Provide the (X, Y) coordinate of the cell's center where the given text is located.  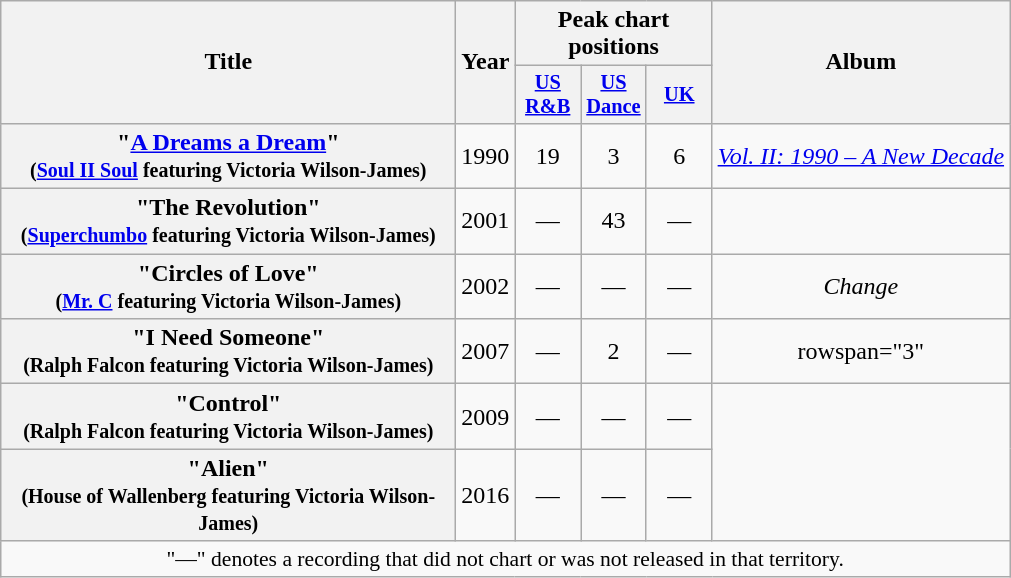
"Control"(Ralph Falcon featuring Victoria Wilson-James) (228, 416)
"The Revolution"(Superchumbo featuring Victoria Wilson-James) (228, 222)
Title (228, 62)
2001 (486, 222)
2007 (486, 352)
2 (614, 352)
"Circles of Love"(Mr. C featuring Victoria Wilson-James) (228, 286)
USDance (614, 95)
Album (860, 62)
6 (679, 156)
"I Need Someone"(Ralph Falcon featuring Victoria Wilson-James) (228, 352)
1990 (486, 156)
2002 (486, 286)
19 (548, 156)
USR&B (548, 95)
UK (679, 95)
Year (486, 62)
rowspan="3" (860, 352)
Vol. II: 1990 – A New Decade (860, 156)
"—" denotes a recording that did not chart or was not released in that territory. (506, 559)
Peak chart positions (614, 34)
"A Dreams a Dream"(Soul II Soul featuring Victoria Wilson-James) (228, 156)
"Alien"(House of Wallenberg featuring Victoria Wilson-James) (228, 495)
3 (614, 156)
Change (860, 286)
2009 (486, 416)
2016 (486, 495)
43 (614, 222)
